Provide the [X, Y] coordinate of the cell's center where the given text is located.  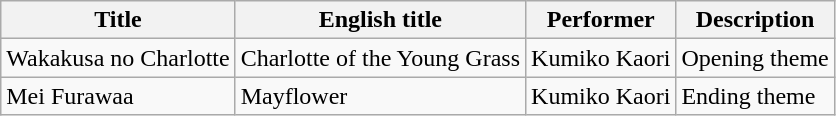
Opening theme [755, 58]
Wakakusa no Charlotte [118, 58]
Description [755, 20]
Charlotte of the Young Grass [380, 58]
Title [118, 20]
Ending theme [755, 96]
Performer [601, 20]
English title [380, 20]
Mayflower [380, 96]
Mei Furawaa [118, 96]
